Search for the cell housing the specified text and yield its [x, y] center coordinate. 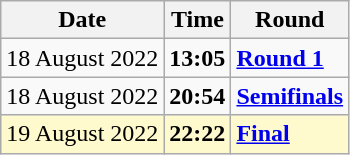
Semifinals [290, 96]
Date [82, 20]
Final [290, 134]
22:22 [198, 134]
Time [198, 20]
Round 1 [290, 58]
Round [290, 20]
13:05 [198, 58]
20:54 [198, 96]
19 August 2022 [82, 134]
